Extract the [X, Y] coordinate from the center of the cell holding the provided text.  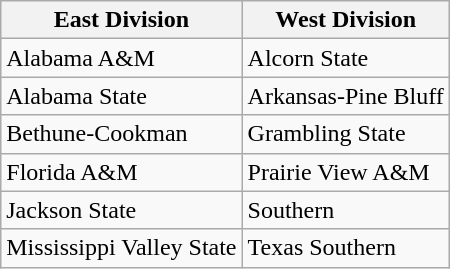
Alabama A&M [122, 58]
Southern [346, 210]
Jackson State [122, 210]
Alcorn State [346, 58]
Bethune-Cookman [122, 134]
Texas Southern [346, 248]
Grambling State [346, 134]
Arkansas-Pine Bluff [346, 96]
Alabama State [122, 96]
Prairie View A&M [346, 172]
West Division [346, 20]
Mississippi Valley State [122, 248]
Florida A&M [122, 172]
East Division [122, 20]
